Determine the [X, Y] coordinate at the center of the cell enclosing the given text.  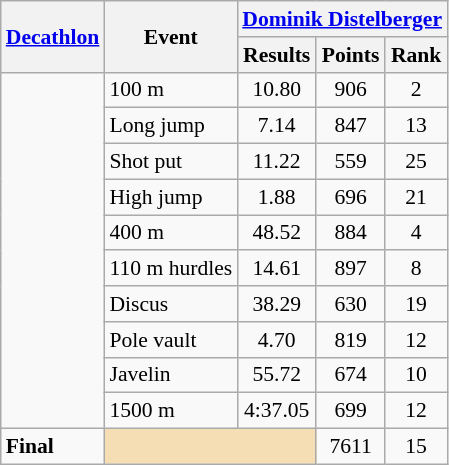
Points [350, 55]
Rank [416, 55]
48.52 [276, 233]
7.14 [276, 126]
884 [350, 233]
906 [350, 90]
Decathlon [53, 36]
10 [416, 375]
819 [350, 340]
400 m [170, 233]
11.22 [276, 162]
Dominik Distelberger [342, 19]
674 [350, 375]
897 [350, 269]
Long jump [170, 126]
4.70 [276, 340]
7611 [350, 447]
847 [350, 126]
High jump [170, 197]
630 [350, 304]
4:37.05 [276, 411]
Final [53, 447]
10.80 [276, 90]
21 [416, 197]
Event [170, 36]
25 [416, 162]
110 m hurdles [170, 269]
1500 m [170, 411]
38.29 [276, 304]
559 [350, 162]
100 m [170, 90]
4 [416, 233]
Discus [170, 304]
1.88 [276, 197]
699 [350, 411]
14.61 [276, 269]
696 [350, 197]
Shot put [170, 162]
55.72 [276, 375]
13 [416, 126]
Results [276, 55]
Javelin [170, 375]
15 [416, 447]
Pole vault [170, 340]
2 [416, 90]
8 [416, 269]
19 [416, 304]
